Search for the cell housing the specified text and yield its [x, y] center coordinate. 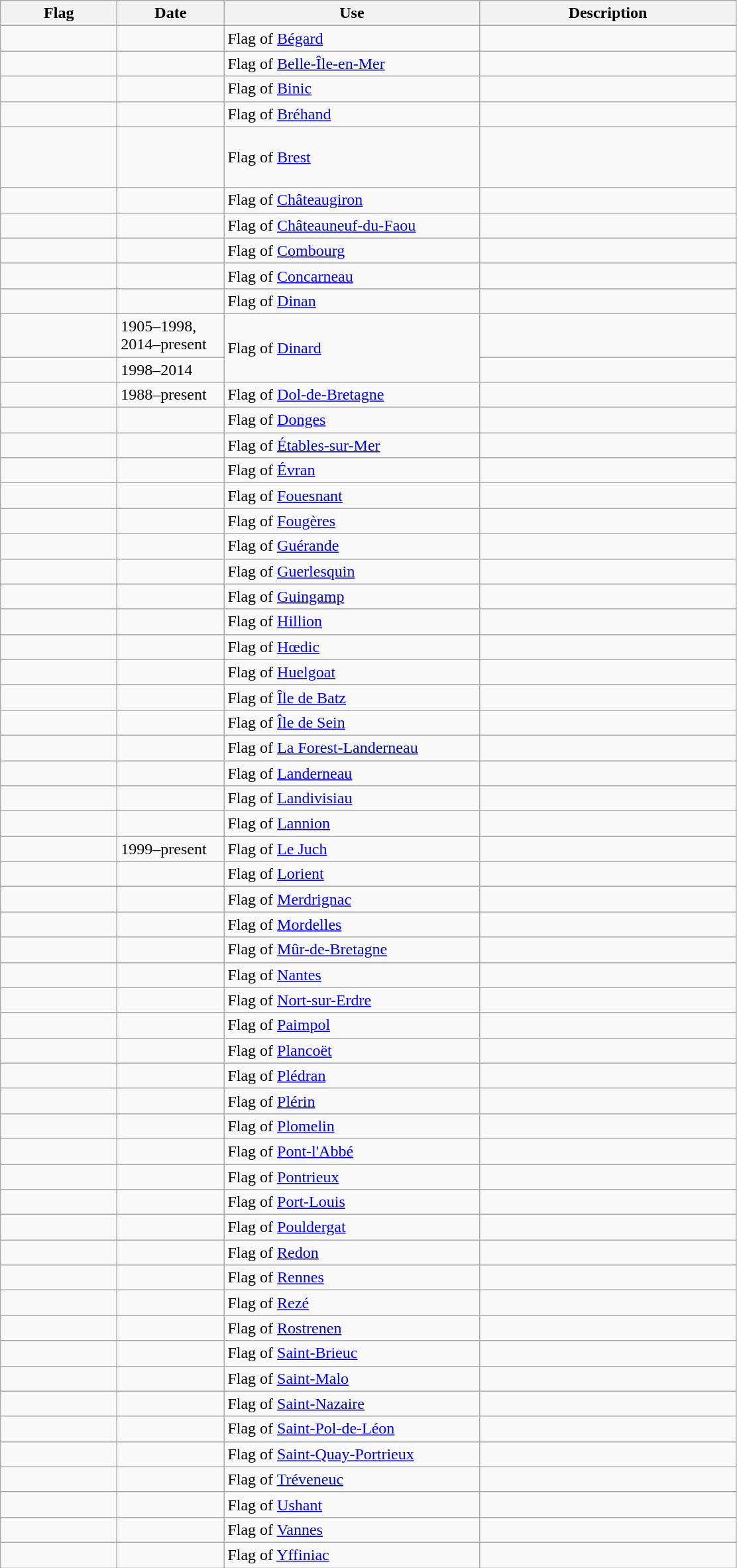
Flag of Yffiniac [352, 1555]
Flag of Dol-de-Bretagne [352, 395]
Flag of Bréhand [352, 114]
Flag of Saint-Malo [352, 1378]
Flag of Châteaugiron [352, 200]
Flag of Guerlesquin [352, 571]
Flag of Guérande [352, 546]
Flag of Saint-Nazaire [352, 1404]
Flag of Huelgoat [352, 672]
Flag of Landivisiau [352, 799]
Flag of Fougères [352, 521]
Flag of Châteauneuf-du-Faou [352, 225]
Flag of Brest [352, 157]
Flag of Dinan [352, 301]
Flag of Le Juch [352, 849]
Flag of Hillion [352, 622]
Flag of Guingamp [352, 596]
Flag of Merdrignac [352, 899]
Flag of Pouldergat [352, 1227]
Flag of Landerneau [352, 773]
Flag of Plomelin [352, 1126]
Flag of Rezé [352, 1303]
Flag [59, 13]
Flag of Bégard [352, 38]
Flag of Dinard [352, 347]
1999–present [171, 849]
Flag of Belle-Île-en-Mer [352, 64]
Flag of Évran [352, 471]
Flag of Binic [352, 89]
Flag of Mûr-de-Bretagne [352, 950]
Flag of Vannes [352, 1530]
Flag of Tréveneuc [352, 1479]
Flag of Nantes [352, 975]
Flag of Ushant [352, 1504]
Flag of Saint-Quay-Portrieux [352, 1454]
Flag of Saint-Pol-de-Léon [352, 1429]
Flag of Saint-Brieuc [352, 1353]
Date [171, 13]
Flag of Donges [352, 420]
Flag of Hœdic [352, 647]
Flag of Plédran [352, 1076]
1988–present [171, 395]
Flag of Rostrenen [352, 1328]
Flag of Plancoët [352, 1050]
Flag of Combourg [352, 251]
Flag of La Forest-Landerneau [352, 748]
Flag of Rennes [352, 1278]
Flag of Mordelles [352, 924]
Flag of Lannion [352, 824]
1905–1998, 2014–present [171, 335]
Use [352, 13]
Flag of Concarneau [352, 276]
Flag of Fouesnant [352, 496]
Flag of Paimpol [352, 1025]
Flag of Redon [352, 1253]
Description [608, 13]
Flag of Pont-l'Abbé [352, 1151]
Flag of Lorient [352, 874]
Flag of Île de Batz [352, 697]
Flag of Pontrieux [352, 1176]
1998–2014 [171, 369]
Flag of Île de Sein [352, 722]
Flag of Port-Louis [352, 1202]
Flag of Plérin [352, 1101]
Flag of Nort-sur-Erdre [352, 1000]
Flag of Étables-sur-Mer [352, 445]
